Return the [X, Y] coordinate for the center point of the cell that contains the specified text.  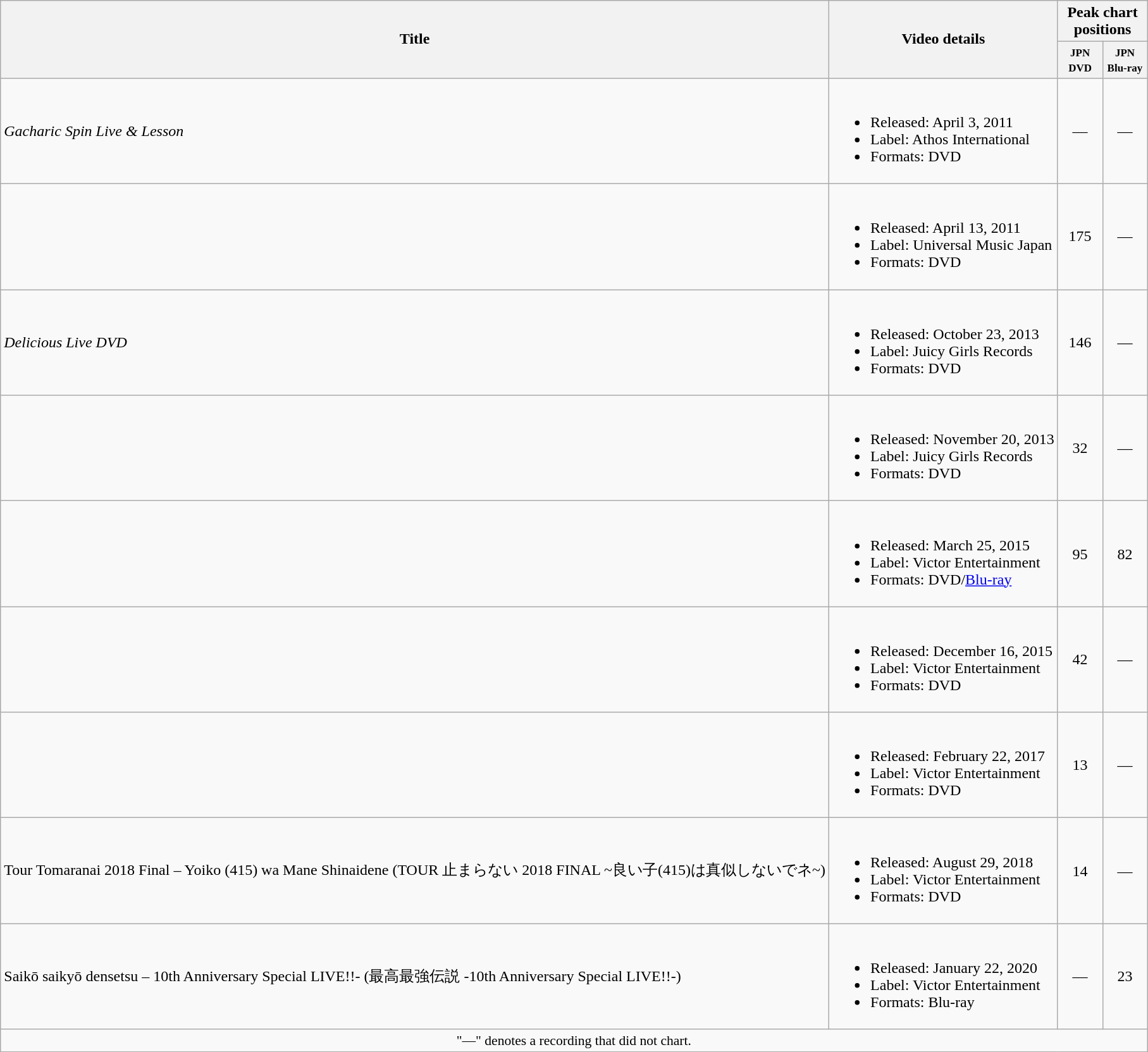
95 [1080, 554]
Released: February 22, 2017Label: Victor EntertainmentFormats: DVD [944, 765]
"—" denotes a recording that did not chart. [574, 1041]
Released: October 23, 2013Label: Juicy Girls RecordsFormats: DVD [944, 343]
Released: March 25, 2015Label: Victor EntertainmentFormats: DVD/Blu-ray [944, 554]
Released: April 13, 2011Label: Universal Music JapanFormats: DVD [944, 237]
JPN DVD [1080, 60]
Released: November 20, 2013Label: Juicy Girls RecordsFormats: DVD [944, 448]
Tour Tomaranai 2018 Final – Yoiko (415) wa Mane Shinaidene (TOUR 止まらない 2018 FINAL ~良い子(415)は真似しないでネ~) [415, 870]
Released: April 3, 2011Label: Athos InternationalFormats: DVD [944, 130]
Peak chart positions [1102, 22]
32 [1080, 448]
42 [1080, 659]
Released: August 29, 2018Label: Victor EntertainmentFormats: DVD [944, 870]
Released: December 16, 2015Label: Victor EntertainmentFormats: DVD [944, 659]
Saikō saikyō densetsu – 10th Anniversary Special LIVE!!- (最高最強伝説 -10th Anniversary Special LIVE!!-) [415, 977]
23 [1125, 977]
Video details [944, 39]
Delicious Live DVD [415, 343]
82 [1125, 554]
JPN Blu-ray [1125, 60]
13 [1080, 765]
175 [1080, 237]
Title [415, 39]
14 [1080, 870]
Gacharic Spin Live & Lesson [415, 130]
Released: January 22, 2020Label: Victor EntertainmentFormats: Blu-ray [944, 977]
146 [1080, 343]
